Locate the cell with the specified text and output its [x, y] center coordinate. 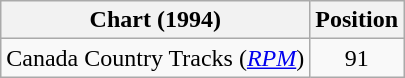
Position [357, 20]
91 [357, 58]
Canada Country Tracks (RPM) [156, 58]
Chart (1994) [156, 20]
